Search for the cell housing the specified text and yield its (x, y) center coordinate. 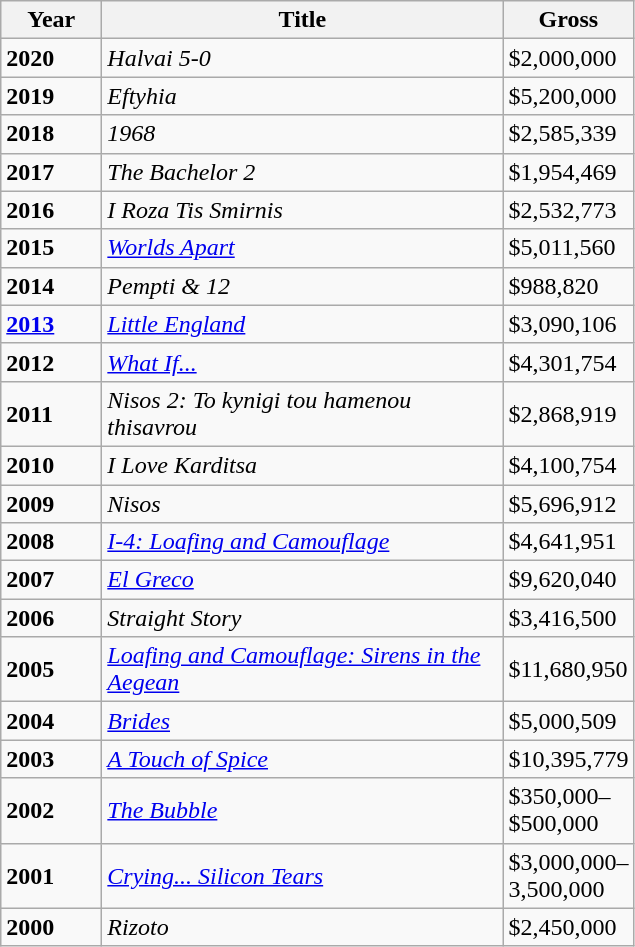
2015 (52, 248)
2018 (52, 134)
2002 (52, 810)
I Love Karditsa (302, 465)
Halvai 5-0 (302, 58)
I-4: Loafing and Camouflage (302, 542)
2014 (52, 286)
$5,011,560 (568, 248)
$5,696,912 (568, 503)
2008 (52, 542)
1968 (302, 134)
$11,680,950 (568, 670)
A Touch of Spice (302, 759)
2013 (52, 324)
2017 (52, 172)
Eftyhia (302, 96)
2000 (52, 927)
Straight Story (302, 618)
$2,450,000 (568, 927)
$350,000–$500,000 (568, 810)
$10,395,779 (568, 759)
Crying... Silicon Tears (302, 876)
$2,868,919 (568, 414)
El Greco (302, 580)
$988,820 (568, 286)
Worlds Apart (302, 248)
I Roza Tis Smirnis (302, 210)
$4,641,951 (568, 542)
$2,585,339 (568, 134)
Nisos (302, 503)
Rizoto (302, 927)
$3,416,500 (568, 618)
Little England (302, 324)
2016 (52, 210)
2007 (52, 580)
$5,000,509 (568, 721)
$5,200,000 (568, 96)
Gross (568, 20)
2001 (52, 876)
Year (52, 20)
2012 (52, 362)
What If... (302, 362)
The Bubble (302, 810)
2011 (52, 414)
The Bachelor 2 (302, 172)
Loafing and Camouflage: Sirens in the Aegean (302, 670)
$2,000,000 (568, 58)
$3,000,000–3,500,000 (568, 876)
2020 (52, 58)
$3,090,106 (568, 324)
Nisos 2: To kynigi tou hamenou thisavrou (302, 414)
2019 (52, 96)
Brides (302, 721)
Pempti & 12 (302, 286)
2003 (52, 759)
2005 (52, 670)
$4,301,754 (568, 362)
2004 (52, 721)
Title (302, 20)
$9,620,040 (568, 580)
2010 (52, 465)
$4,100,754 (568, 465)
2009 (52, 503)
$1,954,469 (568, 172)
2006 (52, 618)
$2,532,773 (568, 210)
